Determine the (X, Y) coordinate at the center of the cell enclosing the given text.  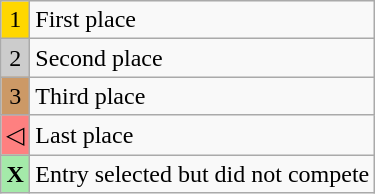
2 (16, 58)
◁ (16, 135)
Third place (202, 96)
Last place (202, 135)
X (16, 173)
3 (16, 96)
1 (16, 20)
Entry selected but did not compete (202, 173)
Second place (202, 58)
First place (202, 20)
